Detect which cell encompasses the target text, then output its [X, Y] center coordinate. 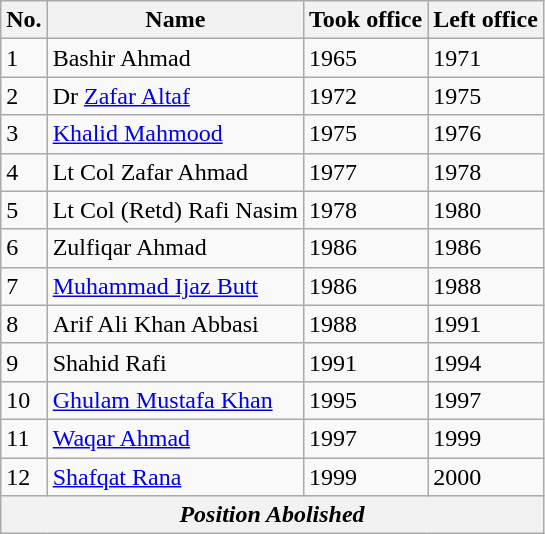
7 [24, 286]
1977 [366, 172]
1976 [486, 134]
1972 [366, 96]
10 [24, 400]
1971 [486, 58]
2000 [486, 477]
1994 [486, 362]
11 [24, 438]
Left office [486, 20]
Took office [366, 20]
1995 [366, 400]
Ghulam Mustafa Khan [175, 400]
8 [24, 324]
9 [24, 362]
Lt Col Zafar Ahmad [175, 172]
Waqar Ahmad [175, 438]
Dr Zafar Altaf [175, 96]
Khalid Mahmood [175, 134]
Muhammad Ijaz Butt [175, 286]
6 [24, 248]
4 [24, 172]
Zulfiqar Ahmad [175, 248]
Name [175, 20]
3 [24, 134]
Position Abolished [272, 515]
Bashir Ahmad [175, 58]
1 [24, 58]
1980 [486, 210]
Lt Col (Retd) Rafi Nasim [175, 210]
Shafqat Rana [175, 477]
2 [24, 96]
No. [24, 20]
1965 [366, 58]
Arif Ali Khan Abbasi [175, 324]
12 [24, 477]
5 [24, 210]
Shahid Rafi [175, 362]
